Determine the [X, Y] coordinate at the center of the cell enclosing the given text.  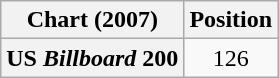
US Billboard 200 [92, 58]
126 [231, 58]
Chart (2007) [92, 20]
Position [231, 20]
